Identify which cell holds the provided text, then report its (X, Y) central coordinate. 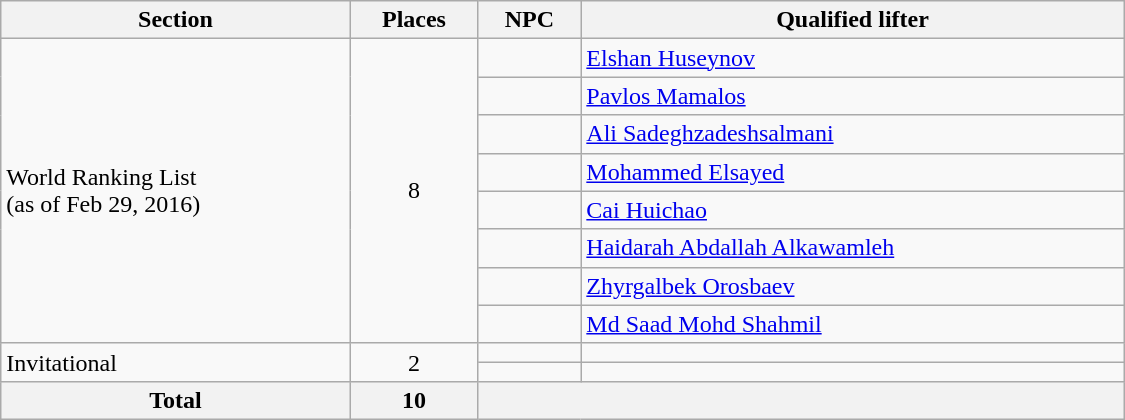
10 (414, 400)
World Ranking List(as of Feb 29, 2016) (176, 191)
Ali Sadeghzadeshsalmani (852, 134)
Md Saad Mohd Shahmil (852, 324)
Section (176, 20)
Haidarah Abdallah Alkawamleh (852, 248)
Qualified lifter (852, 20)
2 (414, 362)
Zhyrgalbek Orosbaev (852, 286)
Cai Huichao (852, 210)
Invitational (176, 362)
Places (414, 20)
NPC (530, 20)
Elshan Huseynov (852, 58)
8 (414, 191)
Mohammed Elsayed (852, 172)
Pavlos Mamalos (852, 96)
Total (176, 400)
